Provide the (x, y) coordinate of the cell's center where the given text is located.  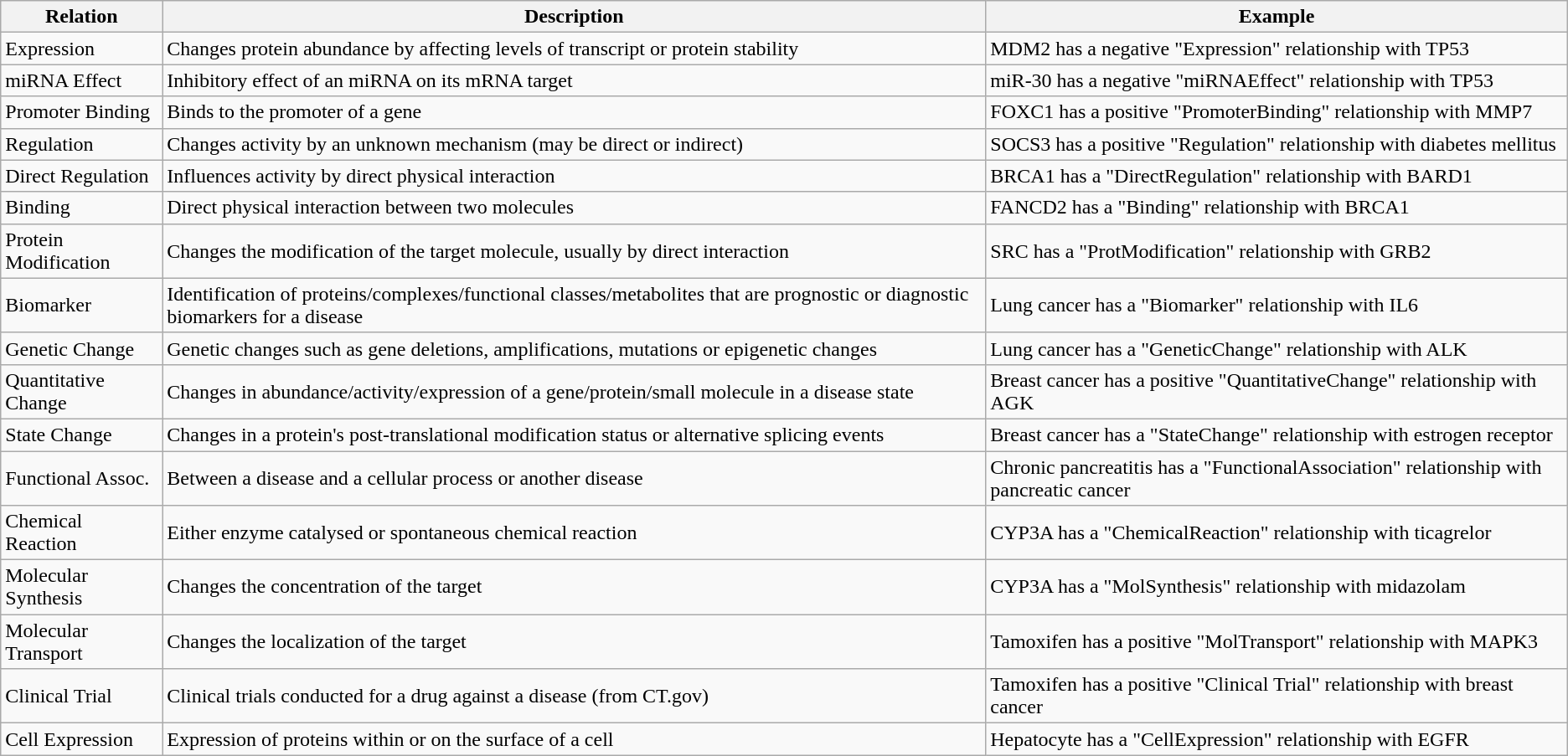
SRC has a "ProtModification" relationship with GRB2 (1277, 251)
BRCA1 has a "DirectRegulation" relationship with BARD1 (1277, 176)
Direct physical interaction between two molecules (575, 208)
Description (575, 17)
Protein Modification (82, 251)
Changes the modification of the target molecule, usually by direct interaction (575, 251)
Tamoxifen has a positive "MolTransport" relationship with MAPK3 (1277, 641)
Lung cancer has a "Biomarker" relationship with IL6 (1277, 305)
Cell Expression (82, 739)
Chronic pancreatitis has a "FunctionalAssociation" relationship with pancreatic cancer (1277, 477)
Functional Assoc. (82, 477)
Relation (82, 17)
CYP3A has a "ChemicalReaction" relationship with ticagrelor (1277, 532)
Promoter Binding (82, 112)
Molecular Synthesis (82, 588)
Changes in a protein's post-translational modification status or alternative splicing events (575, 435)
Binds to the promoter of a gene (575, 112)
Regulation (82, 144)
Expression (82, 49)
Quantitative Change (82, 392)
Inhibitory effect of an miRNA on its mRNA target (575, 80)
Clinical trials conducted for a drug against a disease (from CT.gov) (575, 697)
Changes the localization of the target (575, 641)
Between a disease and a cellular process or another disease (575, 477)
Genetic Change (82, 348)
Lung cancer has a "GeneticChange" relationship with ALK (1277, 348)
SOCS3 has a positive "Regulation" relationship with diabetes mellitus (1277, 144)
Example (1277, 17)
Influences activity by direct physical interaction (575, 176)
Direct Regulation (82, 176)
Breast cancer has a "StateChange" relationship with estrogen receptor (1277, 435)
Binding (82, 208)
miR-30 has a negative "miRNAEffect" relationship with TP53 (1277, 80)
Breast cancer has a positive "QuantitativeChange" relationship with AGK (1277, 392)
Genetic changes such as gene deletions, amplifications, mutations or epigenetic changes (575, 348)
miRNA Effect (82, 80)
Changes protein abundance by affecting levels of transcript or protein stability (575, 49)
Molecular Transport (82, 641)
Changes the concentration of the target (575, 588)
FANCD2 has a "Binding" relationship with BRCA1 (1277, 208)
Changes activity by an unknown mechanism (may be direct or indirect) (575, 144)
MDM2 has a negative "Expression" relationship with TP53 (1277, 49)
Clinical Trial (82, 697)
Expression of proteins within or on the surface of a cell (575, 739)
Hepatocyte has a "CellExpression" relationship with EGFR (1277, 739)
CYP3A has a "MolSynthesis" relationship with midazolam (1277, 588)
Changes in abundance/activity/expression of a gene/protein/small molecule in a disease state (575, 392)
Tamoxifen has a positive "Clinical Trial" relationship with breast cancer (1277, 697)
Chemical Reaction (82, 532)
Identification of proteins/complexes/functional classes/metabolites that are prognostic or diagnostic biomarkers for a disease (575, 305)
Biomarker (82, 305)
FOXC1 has a positive "PromoterBinding" relationship with MMP7 (1277, 112)
State Change (82, 435)
Either enzyme catalysed or spontaneous chemical reaction (575, 532)
